From the cell containing the given text, extract its center point as (X, Y) coordinate. 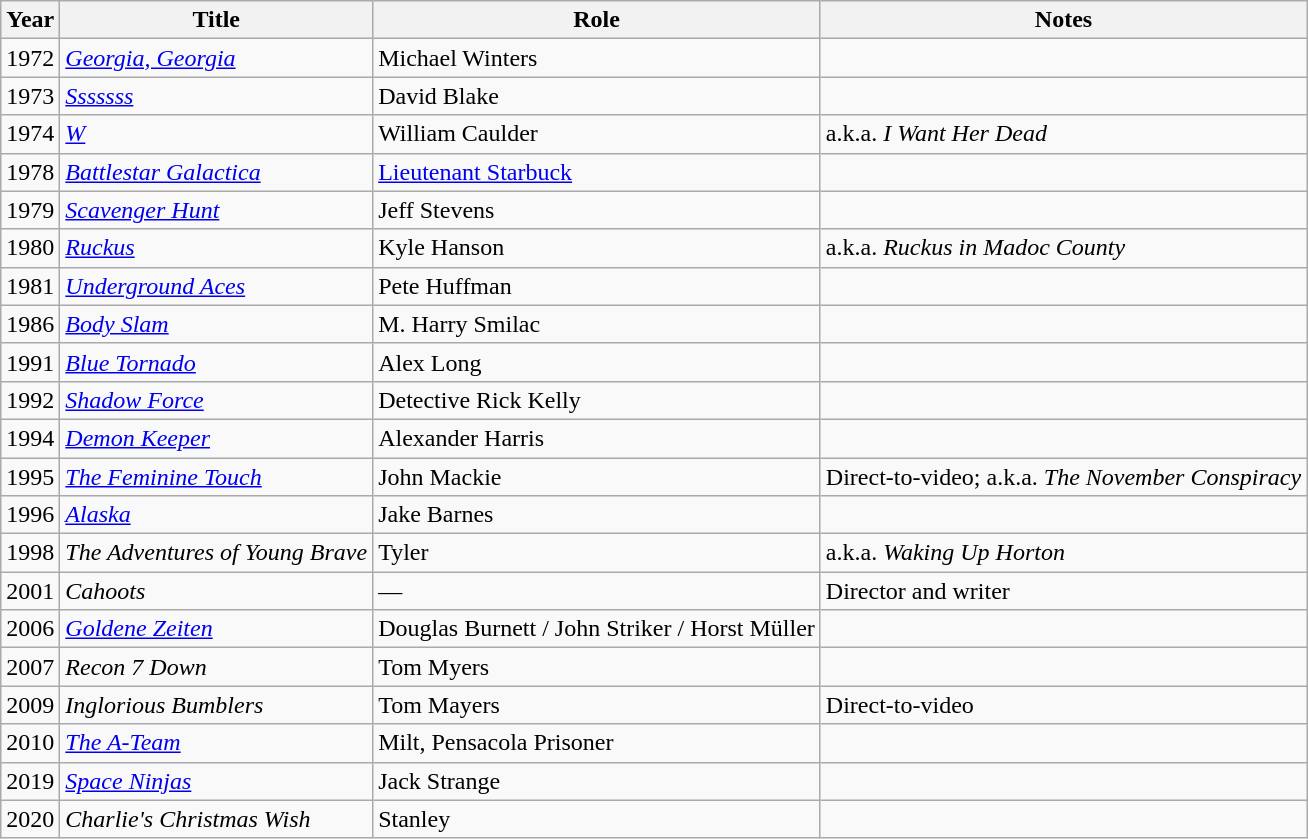
Scavenger Hunt (216, 210)
John Mackie (597, 477)
1973 (30, 96)
1981 (30, 286)
The A-Team (216, 743)
1986 (30, 324)
1980 (30, 248)
Ruckus (216, 248)
1998 (30, 553)
a.k.a. I Want Her Dead (1063, 134)
2006 (30, 629)
Tom Myers (597, 667)
Georgia, Georgia (216, 58)
Stanley (597, 819)
The Adventures of Young Brave (216, 553)
Jack Strange (597, 781)
2010 (30, 743)
Pete Huffman (597, 286)
Michael Winters (597, 58)
Sssssss (216, 96)
Jeff Stevens (597, 210)
1979 (30, 210)
Douglas Burnett / John Striker / Horst Müller (597, 629)
1992 (30, 400)
Shadow Force (216, 400)
a.k.a. Waking Up Horton (1063, 553)
Blue Tornado (216, 362)
1972 (30, 58)
Cahoots (216, 591)
1994 (30, 438)
W (216, 134)
Alex Long (597, 362)
1991 (30, 362)
Tyler (597, 553)
Detective Rick Kelly (597, 400)
2020 (30, 819)
Lieutenant Starbuck (597, 172)
Direct-to-video; a.k.a. The November Conspiracy (1063, 477)
Battlestar Galactica (216, 172)
Demon Keeper (216, 438)
Charlie's Christmas Wish (216, 819)
William Caulder (597, 134)
— (597, 591)
Body Slam (216, 324)
Alexander Harris (597, 438)
1978 (30, 172)
Kyle Hanson (597, 248)
Year (30, 20)
1995 (30, 477)
1974 (30, 134)
Space Ninjas (216, 781)
M. Harry Smilac (597, 324)
Jake Barnes (597, 515)
Direct-to-video (1063, 705)
a.k.a. Ruckus in Madoc County (1063, 248)
Director and writer (1063, 591)
Recon 7 Down (216, 667)
Underground Aces (216, 286)
2001 (30, 591)
Inglorious Bumblers (216, 705)
Role (597, 20)
1996 (30, 515)
Goldene Zeiten (216, 629)
Tom Mayers (597, 705)
2019 (30, 781)
Milt, Pensacola Prisoner (597, 743)
2007 (30, 667)
Notes (1063, 20)
2009 (30, 705)
Alaska (216, 515)
Title (216, 20)
David Blake (597, 96)
The Feminine Touch (216, 477)
